Capture the cell that displays the provided text and extract its [X, Y] central coordinate. 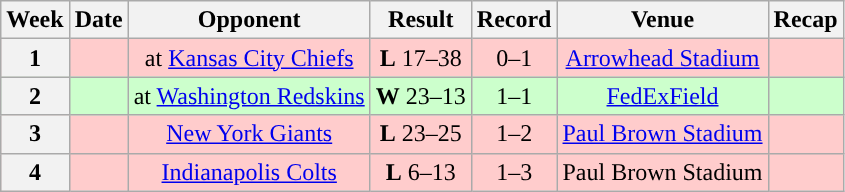
Record [514, 20]
1–1 [514, 96]
Result [420, 20]
W 23–13 [420, 96]
New York Giants [249, 134]
L 23–25 [420, 134]
1–2 [514, 134]
1 [35, 58]
Date [98, 20]
at Kansas City Chiefs [249, 58]
FedExField [662, 96]
Venue [662, 20]
at Washington Redskins [249, 96]
Week [35, 20]
1–3 [514, 172]
Arrowhead Stadium [662, 58]
0–1 [514, 58]
4 [35, 172]
Recap [806, 20]
Indianapolis Colts [249, 172]
L 17–38 [420, 58]
2 [35, 96]
Opponent [249, 20]
L 6–13 [420, 172]
3 [35, 134]
